Locate the cell with the specified text and output its (x, y) center coordinate. 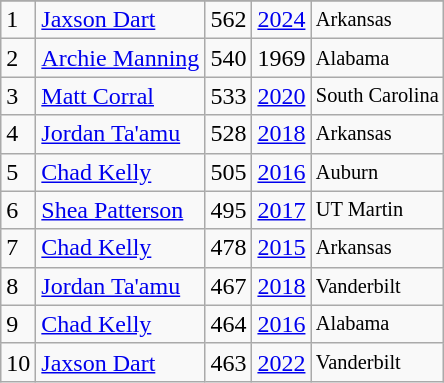
3 (18, 96)
10 (18, 362)
467 (228, 286)
Auburn (378, 172)
Shea Patterson (120, 210)
5 (18, 172)
UT Martin (378, 210)
528 (228, 134)
478 (228, 248)
495 (228, 210)
2024 (282, 20)
7 (18, 248)
4 (18, 134)
533 (228, 96)
1969 (282, 58)
Archie Manning (120, 58)
2020 (282, 96)
9 (18, 324)
South Carolina (378, 96)
Matt Corral (120, 96)
463 (228, 362)
2017 (282, 210)
2015 (282, 248)
2022 (282, 362)
6 (18, 210)
8 (18, 286)
1 (18, 20)
505 (228, 172)
562 (228, 20)
464 (228, 324)
540 (228, 58)
2 (18, 58)
